Return the [X, Y] coordinate for the center point of the cell that contains the specified text.  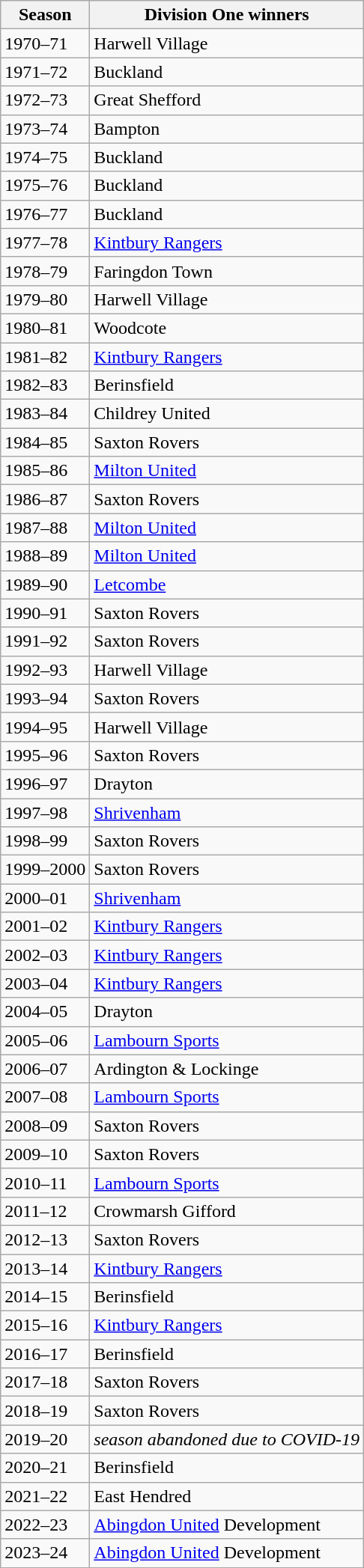
1981–82 [45, 357]
Faringdon Town [227, 271]
Bampton [227, 129]
2005–06 [45, 1040]
2021–22 [45, 1496]
2016–17 [45, 1354]
2002–03 [45, 955]
1995–96 [45, 755]
East Hendred [227, 1496]
1997–98 [45, 812]
season abandoned due to COVID-19 [227, 1439]
1986–87 [45, 499]
2023–24 [45, 1553]
2017–18 [45, 1382]
2019–20 [45, 1439]
Ardington & Lockinge [227, 1069]
2010–11 [45, 1183]
2015–16 [45, 1326]
2001–02 [45, 927]
1972–73 [45, 100]
2013–14 [45, 1269]
1982–83 [45, 385]
2008–09 [45, 1126]
Crowmarsh Gifford [227, 1211]
1998–99 [45, 841]
2022–23 [45, 1525]
1983–84 [45, 414]
1974–75 [45, 157]
1973–74 [45, 129]
2007–08 [45, 1097]
1985–86 [45, 471]
1987–88 [45, 528]
Letcombe [227, 585]
1989–90 [45, 585]
1996–97 [45, 784]
1971–72 [45, 72]
1999–2000 [45, 870]
2020–21 [45, 1468]
1979–80 [45, 299]
2004–05 [45, 1012]
Great Shefford [227, 100]
1994–95 [45, 727]
1978–79 [45, 271]
1984–85 [45, 442]
2009–10 [45, 1154]
1977–78 [45, 242]
2018–19 [45, 1411]
1980–81 [45, 328]
1993–94 [45, 698]
2014–15 [45, 1297]
2011–12 [45, 1211]
Division One winners [227, 15]
1992–93 [45, 670]
2006–07 [45, 1069]
1970–71 [45, 43]
Childrey United [227, 414]
1975–76 [45, 186]
1991–92 [45, 641]
1988–89 [45, 556]
2012–13 [45, 1239]
Season [45, 15]
2000–01 [45, 898]
2003–04 [45, 983]
1976–77 [45, 214]
Woodcote [227, 328]
1990–91 [45, 613]
